Return (x, y) of the center of cell containing provided text 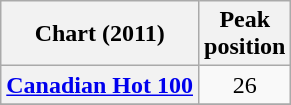
Canadian Hot 100 (100, 85)
26 (245, 85)
Peakposition (245, 34)
Chart (2011) (100, 34)
